Provide the [x, y] coordinate of the cell's center where the given text is located.  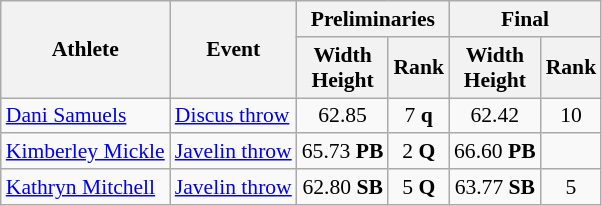
5 [572, 187]
Preliminaries [373, 19]
62.80 SB [343, 187]
65.73 PB [343, 152]
Kathryn Mitchell [86, 187]
Kimberley Mickle [86, 152]
Discus throw [234, 116]
63.77 SB [495, 187]
7 q [418, 116]
Event [234, 50]
10 [572, 116]
2 Q [418, 152]
Final [525, 19]
66.60 PB [495, 152]
62.85 [343, 116]
62.42 [495, 116]
5 Q [418, 187]
Dani Samuels [86, 116]
Athlete [86, 50]
